Identify which cell holds the provided text, then report its [x, y] central coordinate. 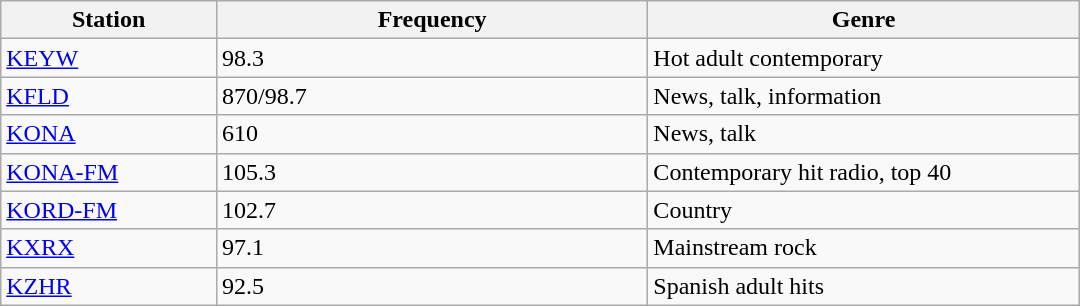
610 [432, 134]
102.7 [432, 210]
Contemporary hit radio, top 40 [864, 172]
KORD-FM [109, 210]
KONA-FM [109, 172]
KONA [109, 134]
870/98.7 [432, 96]
Genre [864, 20]
KEYW [109, 58]
97.1 [432, 248]
Country [864, 210]
Hot adult contemporary [864, 58]
KFLD [109, 96]
Frequency [432, 20]
News, talk, information [864, 96]
Station [109, 20]
KZHR [109, 286]
105.3 [432, 172]
92.5 [432, 286]
News, talk [864, 134]
Spanish adult hits [864, 286]
98.3 [432, 58]
KXRX [109, 248]
Mainstream rock [864, 248]
